Locate the cell with the specified text and output its (x, y) center coordinate. 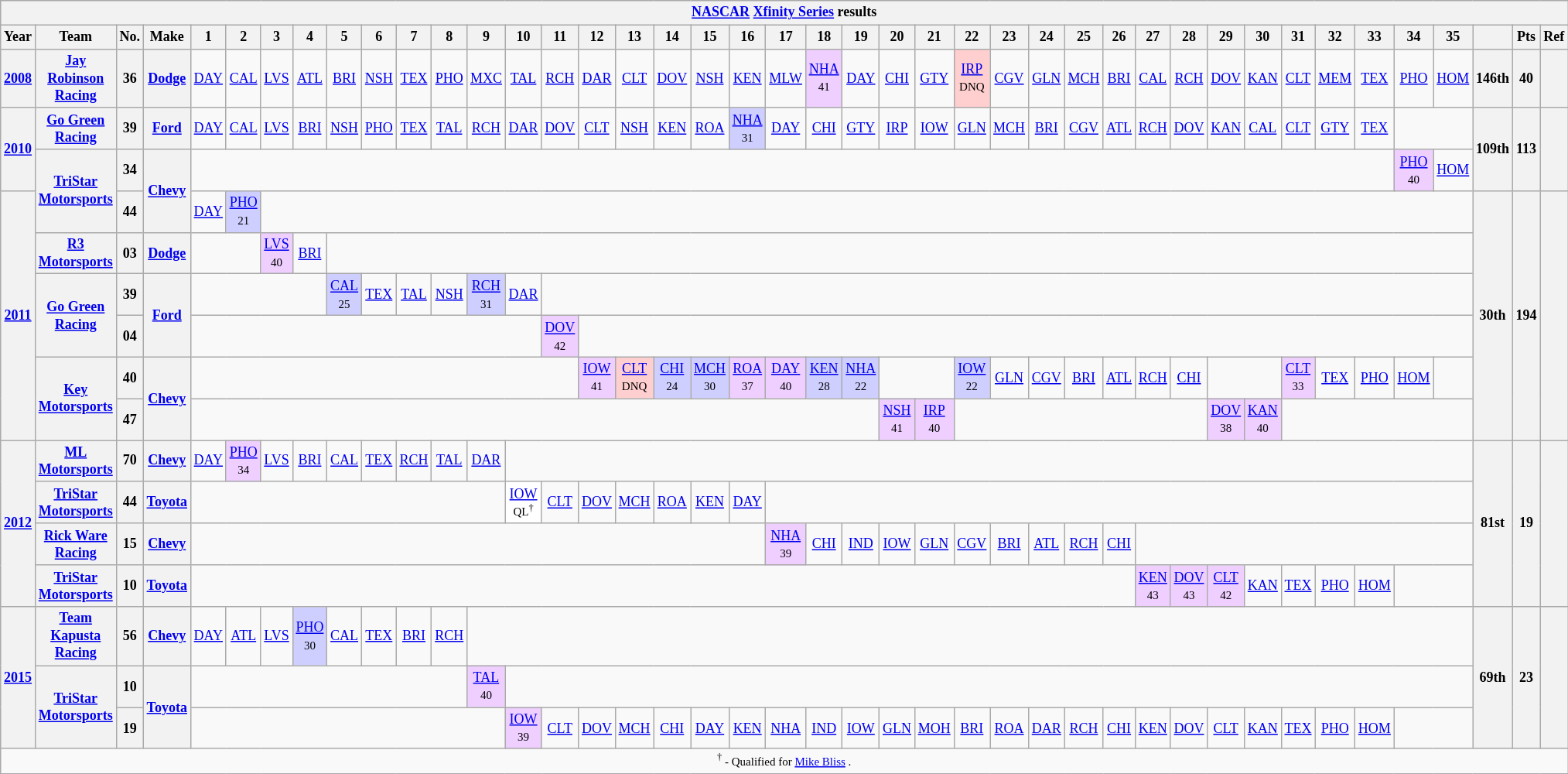
PHO40 (1414, 170)
70 (130, 461)
1 (208, 37)
03 (130, 253)
7 (414, 37)
NHA31 (747, 128)
Key Motorsports (76, 398)
Rick Ware Racing (76, 544)
DOV43 (1189, 586)
MXC (487, 78)
35 (1453, 37)
IOWQL† (523, 502)
† - Qualified for Mike Bliss . (784, 761)
3 (277, 37)
36 (130, 78)
NHA22 (861, 378)
No. (130, 37)
DOV38 (1226, 420)
CLT42 (1226, 586)
IRP (897, 128)
CHI24 (672, 378)
NHA (786, 728)
CLT33 (1298, 378)
17 (786, 37)
Pts (1526, 37)
56 (130, 636)
11 (560, 37)
KEN28 (824, 378)
NHA41 (824, 78)
2008 (19, 78)
IOW39 (523, 728)
PHO34 (243, 461)
30th (1493, 316)
DAY40 (786, 378)
DOV42 (560, 337)
24 (1046, 37)
9 (487, 37)
IRPDNQ (972, 78)
194 (1526, 316)
2010 (19, 149)
12 (597, 37)
25 (1084, 37)
ROA37 (747, 378)
CAL25 (345, 295)
NASCAR Xfinity Series results (784, 12)
Ref (1554, 37)
TAL40 (487, 687)
MEM (1335, 78)
16 (747, 37)
IOW22 (972, 378)
IRP40 (934, 420)
Jay Robinson Racing (76, 78)
18 (824, 37)
29 (1226, 37)
04 (130, 337)
26 (1119, 37)
CLTDNQ (634, 378)
33 (1375, 37)
21 (934, 37)
20 (897, 37)
27 (1153, 37)
5 (345, 37)
4 (309, 37)
8 (449, 37)
KAN40 (1262, 420)
Make (167, 37)
ML Motorsports (76, 461)
22 (972, 37)
NSH41 (897, 420)
LVS40 (277, 253)
MOH (934, 728)
Year (19, 37)
RCH31 (487, 295)
PHO21 (243, 212)
30 (1262, 37)
2015 (19, 678)
2012 (19, 523)
14 (672, 37)
Team Kapusta Racing (76, 636)
31 (1298, 37)
PHO30 (309, 636)
13 (634, 37)
32 (1335, 37)
81st (1493, 523)
2011 (19, 316)
R3 Motorsports (76, 253)
2 (243, 37)
KEN43 (1153, 586)
69th (1493, 678)
113 (1526, 149)
IOW41 (597, 378)
146th (1493, 78)
109th (1493, 149)
Team (76, 37)
NHA39 (786, 544)
6 (379, 37)
MLW (786, 78)
MCH30 (710, 378)
47 (130, 420)
28 (1189, 37)
